From the cell containing the given text, extract its center point as [X, Y] coordinate. 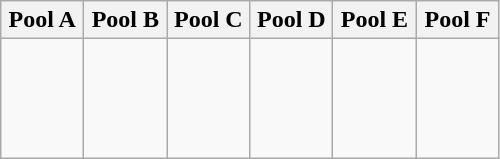
Pool B [126, 20]
Pool A [42, 20]
Pool F [458, 20]
Pool D [292, 20]
Pool E [374, 20]
Pool C [208, 20]
